Return the [X, Y] coordinate for the center point of the cell that contains the specified text.  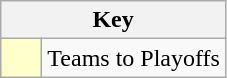
Teams to Playoffs [134, 58]
Key [114, 20]
